Return the (x, y) coordinate for the center point of the cell that contains the specified text.  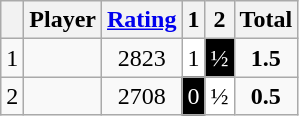
Rating (142, 20)
Player (63, 20)
0.5 (266, 96)
2823 (142, 58)
2708 (142, 96)
0 (194, 96)
Total (266, 20)
1.5 (266, 58)
